Extract the [x, y] coordinate from the center of the cell holding the provided text.  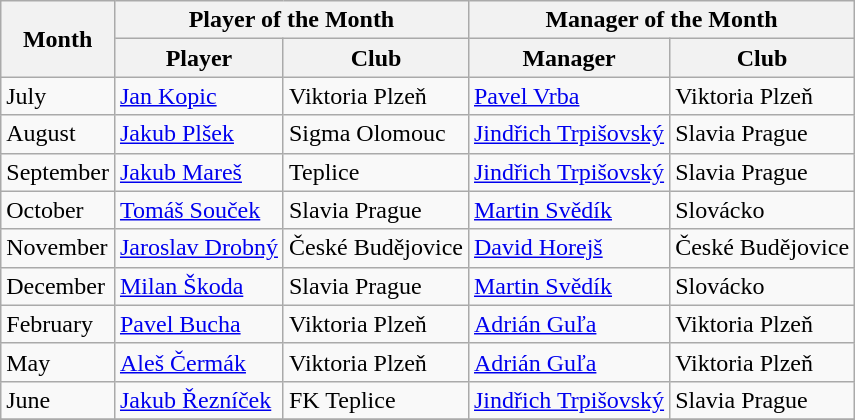
November [58, 248]
October [58, 210]
David Horejš [568, 248]
September [58, 172]
August [58, 134]
Manager [568, 58]
Jakub Řezníček [198, 400]
February [58, 324]
Jan Kopic [198, 96]
Jakub Mareš [198, 172]
December [58, 286]
May [58, 362]
Player of the Month [291, 20]
Milan Škoda [198, 286]
Teplice [376, 172]
Manager of the Month [661, 20]
Jakub Plšek [198, 134]
Pavel Bucha [198, 324]
Tomáš Souček [198, 210]
June [58, 400]
FK Teplice [376, 400]
Aleš Čermák [198, 362]
Player [198, 58]
Sigma Olomouc [376, 134]
July [58, 96]
Jaroslav Drobný [198, 248]
Pavel Vrba [568, 96]
Month [58, 39]
